Identify which cell holds the provided text, then report its [X, Y] central coordinate. 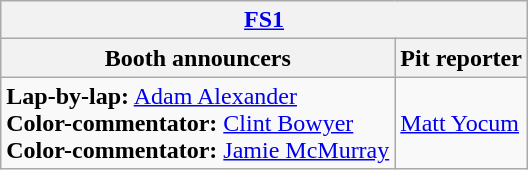
Pit reporter [462, 58]
FS1 [264, 20]
Booth announcers [198, 58]
Matt Yocum [462, 123]
Lap-by-lap: Adam AlexanderColor-commentator: Clint BowyerColor-commentator: Jamie McMurray [198, 123]
